Find where the given text appears and provide that cell's center as (x, y) coordinate. 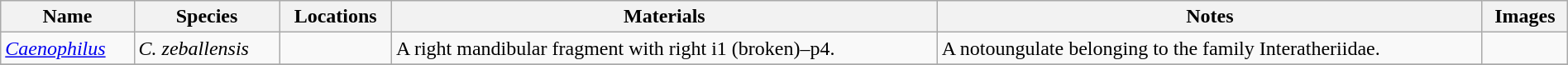
Images (1525, 17)
Caenophilus (68, 48)
Species (207, 17)
Materials (664, 17)
A right mandibular fragment with right i1 (broken)–p4. (664, 48)
A notoungulate belonging to the family Interatheriidae. (1209, 48)
Locations (336, 17)
Notes (1209, 17)
C. zeballensis (207, 48)
Name (68, 17)
